Pinpoint the cell where the given text exists, returning its [X, Y] midpoint coordinate. 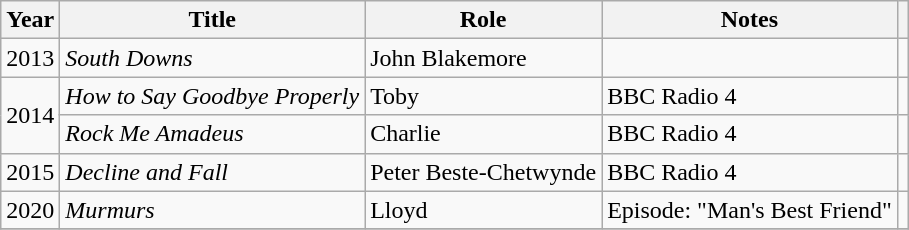
Murmurs [212, 210]
South Downs [212, 58]
John Blakemore [484, 58]
Episode: "Man's Best Friend" [750, 210]
Charlie [484, 134]
2013 [30, 58]
Notes [750, 20]
How to Say Goodbye Properly [212, 96]
Role [484, 20]
Rock Me Amadeus [212, 134]
Toby [484, 96]
Year [30, 20]
2015 [30, 172]
2014 [30, 115]
Title [212, 20]
Lloyd [484, 210]
2020 [30, 210]
Peter Beste-Chetwynde [484, 172]
Decline and Fall [212, 172]
